Capture the cell that displays the provided text and extract its (x, y) central coordinate. 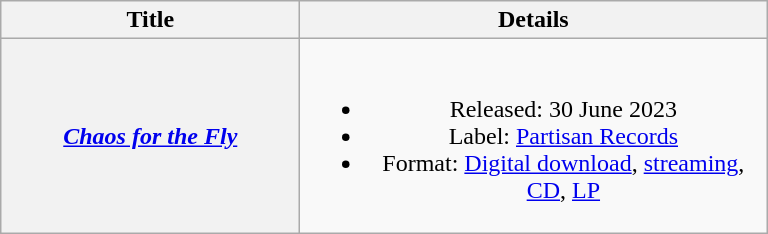
Released: 30 June 2023Label: Partisan RecordsFormat: Digital download, streaming, CD, LP (534, 136)
Title (150, 20)
Details (534, 20)
Chaos for the Fly (150, 136)
